Extract the (x, y) coordinate from the center of the cell holding the provided text.  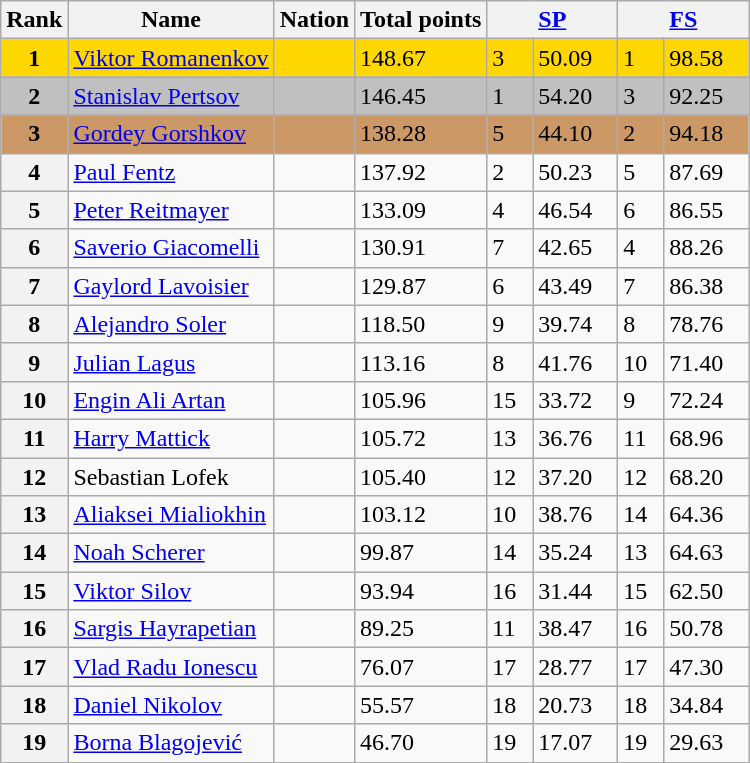
36.76 (576, 438)
17.07 (576, 743)
98.58 (706, 58)
33.72 (576, 400)
130.91 (421, 248)
113.16 (421, 362)
38.76 (576, 515)
86.55 (706, 210)
Stanislav Pertsov (171, 96)
Gordey Gorshkov (171, 134)
105.96 (421, 400)
64.63 (706, 553)
47.30 (706, 667)
Alejandro Soler (171, 324)
86.38 (706, 286)
94.18 (706, 134)
29.63 (706, 743)
Harry Mattick (171, 438)
Rank (34, 20)
105.40 (421, 477)
Viktor Silov (171, 591)
92.25 (706, 96)
71.40 (706, 362)
93.94 (421, 591)
55.57 (421, 705)
76.07 (421, 667)
50.09 (576, 58)
Paul Fentz (171, 172)
35.24 (576, 553)
87.69 (706, 172)
Vlad Radu Ionescu (171, 667)
Nation (314, 20)
Name (171, 20)
Peter Reitmayer (171, 210)
Noah Scherer (171, 553)
88.26 (706, 248)
137.92 (421, 172)
Sebastian Lofek (171, 477)
Gaylord Lavoisier (171, 286)
42.65 (576, 248)
89.25 (421, 629)
118.50 (421, 324)
Engin Ali Artan (171, 400)
Aliaksei Mialiokhin (171, 515)
39.74 (576, 324)
64.36 (706, 515)
SP (552, 20)
133.09 (421, 210)
54.20 (576, 96)
68.96 (706, 438)
68.20 (706, 477)
38.47 (576, 629)
72.24 (706, 400)
43.49 (576, 286)
50.78 (706, 629)
129.87 (421, 286)
Daniel Nikolov (171, 705)
78.76 (706, 324)
FS (684, 20)
28.77 (576, 667)
31.44 (576, 591)
Sargis Hayrapetian (171, 629)
105.72 (421, 438)
Borna Blagojević (171, 743)
34.84 (706, 705)
148.67 (421, 58)
41.76 (576, 362)
Viktor Romanenkov (171, 58)
46.70 (421, 743)
138.28 (421, 134)
62.50 (706, 591)
Julian Lagus (171, 362)
103.12 (421, 515)
50.23 (576, 172)
99.87 (421, 553)
37.20 (576, 477)
146.45 (421, 96)
Saverio Giacomelli (171, 248)
46.54 (576, 210)
Total points (421, 20)
44.10 (576, 134)
20.73 (576, 705)
